Detect which cell encompasses the target text, then output its [x, y] center coordinate. 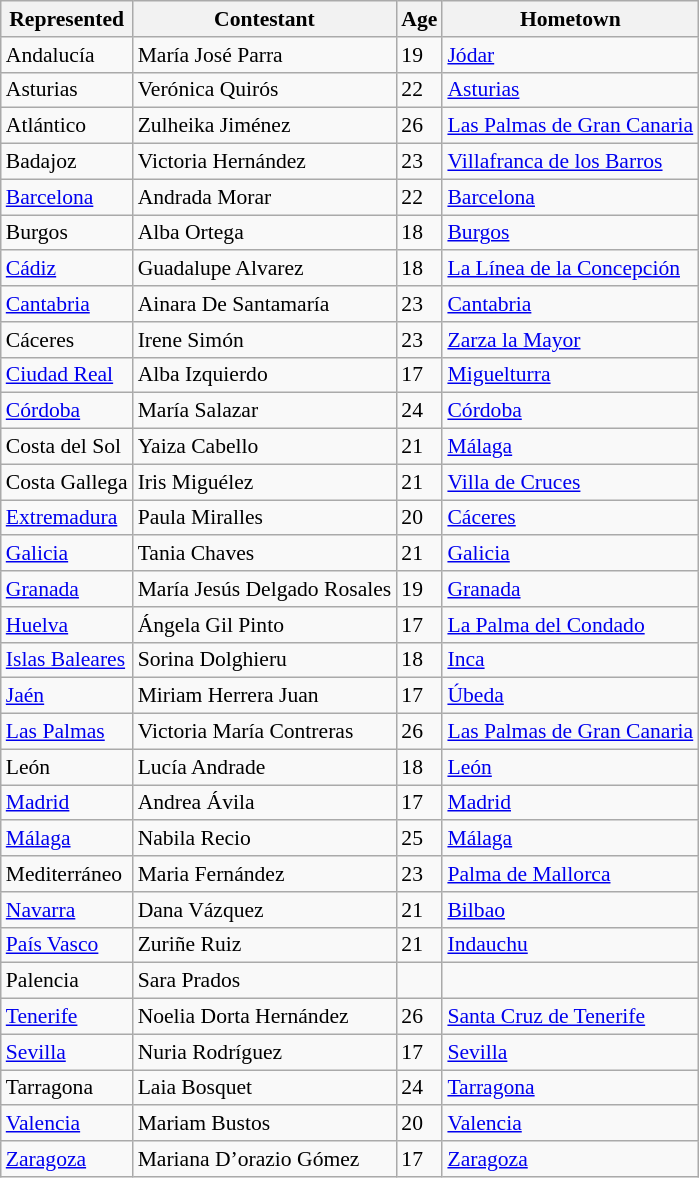
Jaén [67, 696]
Ángela Gil Pinto [265, 625]
Verónica Quirós [265, 90]
Alba Ortega [265, 233]
Jódar [570, 55]
Sara Prados [265, 981]
Mediterráneo [67, 874]
Santa Cruz de Tenerife [570, 1017]
La Línea de la Concepción [570, 269]
Mariana D’orazio Gómez [265, 1159]
Indauchu [570, 945]
Huelva [67, 625]
País Vasco [67, 945]
Tenerife [67, 1017]
Costa Gallega [67, 482]
Úbeda [570, 696]
Extremadura [67, 518]
María José Parra [265, 55]
Miriam Herrera Juan [265, 696]
Laia Bosquet [265, 1088]
Villa de Cruces [570, 482]
Ainara De Santamaría [265, 304]
Hometown [570, 19]
Yaiza Cabello [265, 447]
25 [419, 839]
Zuriñe Ruiz [265, 945]
Mariam Bustos [265, 1124]
Palma de Mallorca [570, 874]
Bilbao [570, 910]
Islas Baleares [67, 660]
Alba Izquierdo [265, 375]
Cádiz [67, 269]
Tania Chaves [265, 554]
Navarra [67, 910]
Paula Miralles [265, 518]
Villafranca de los Barros [570, 162]
Badajoz [67, 162]
Palencia [67, 981]
Nuria Rodríguez [265, 1052]
Dana Vázquez [265, 910]
Noelia Dorta Hernández [265, 1017]
Zulheika Jiménez [265, 126]
Represented [67, 19]
Costa del Sol [67, 447]
María Jesús Delgado Rosales [265, 589]
Andrada Morar [265, 197]
María Salazar [265, 411]
Maria Fernández [265, 874]
Iris Miguélez [265, 482]
Ciudad Real [67, 375]
Contestant [265, 19]
Age [419, 19]
Zarza la Mayor [570, 340]
La Palma del Condado [570, 625]
Victoria María Contreras [265, 732]
Victoria Hernández [265, 162]
Las Palmas [67, 732]
Irene Simón [265, 340]
Guadalupe Alvarez [265, 269]
Nabila Recio [265, 839]
Lucía Andrade [265, 767]
Inca [570, 660]
Andrea Ávila [265, 803]
Andalucía [67, 55]
Sorina Dolghieru [265, 660]
Miguelturra [570, 375]
Atlántico [67, 126]
